Provide the (x, y) coordinate of the cell's center where the given text is located.  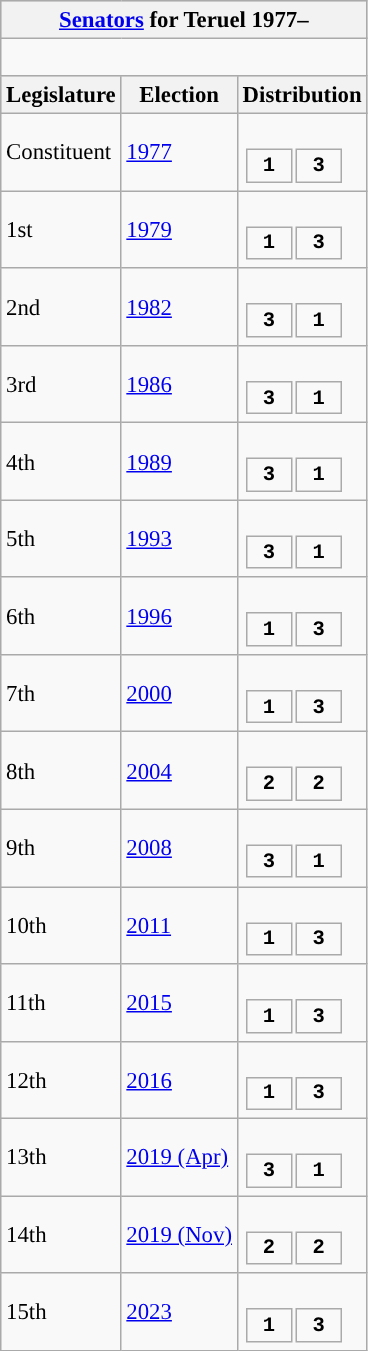
Distribution (302, 95)
Election (179, 95)
11th (61, 1002)
1st (61, 230)
4th (61, 462)
8th (61, 770)
Legislature (61, 95)
10th (61, 926)
5th (61, 538)
12th (61, 1080)
3rd (61, 384)
2011 (179, 926)
2004 (179, 770)
14th (61, 1234)
9th (61, 848)
2008 (179, 848)
13th (61, 1158)
7th (61, 694)
2019 (Apr) (179, 1158)
2016 (179, 1080)
2019 (Nov) (179, 1234)
2015 (179, 1002)
1996 (179, 616)
2023 (179, 1312)
6th (61, 616)
1977 (179, 152)
1993 (179, 538)
2000 (179, 694)
15th (61, 1312)
1979 (179, 230)
1989 (179, 462)
2nd (61, 306)
1982 (179, 306)
Constituent (61, 152)
1986 (179, 384)
Senators for Teruel 1977– (184, 20)
